From the cell containing the given text, extract its center point as (x, y) coordinate. 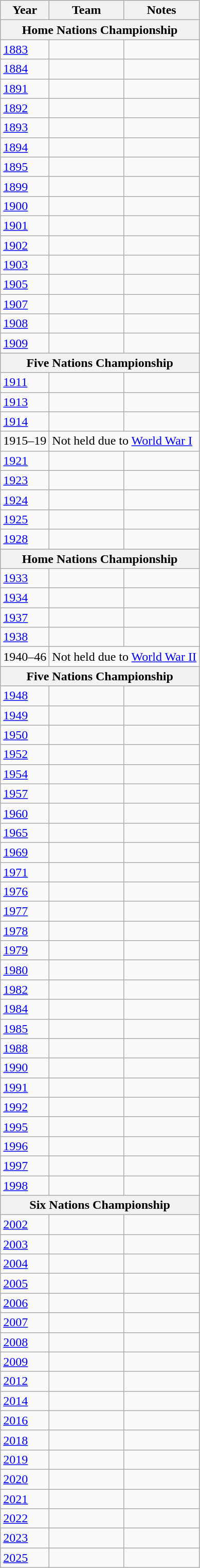
2025 (25, 1558)
1985 (25, 1029)
2005 (25, 1283)
1893 (25, 128)
1952 (25, 754)
1978 (25, 931)
1995 (25, 1126)
1899 (25, 186)
1909 (25, 343)
2014 (25, 1401)
1991 (25, 1087)
1913 (25, 402)
2022 (25, 1519)
1884 (25, 69)
1948 (25, 696)
1977 (25, 911)
1992 (25, 1107)
2009 (25, 1362)
1914 (25, 421)
1921 (25, 461)
1911 (25, 382)
1998 (25, 1185)
1892 (25, 108)
1925 (25, 519)
1949 (25, 715)
1928 (25, 539)
2019 (25, 1459)
1980 (25, 970)
1990 (25, 1068)
2021 (25, 1499)
2016 (25, 1420)
Year (25, 10)
1965 (25, 833)
1905 (25, 285)
1901 (25, 225)
1924 (25, 500)
2006 (25, 1303)
1883 (25, 49)
1915–19 (25, 441)
Notes (161, 10)
1988 (25, 1048)
1937 (25, 618)
2023 (25, 1538)
Six Nations Championship (100, 1205)
1979 (25, 950)
1895 (25, 167)
1971 (25, 872)
1954 (25, 774)
1900 (25, 206)
1976 (25, 892)
2002 (25, 1225)
1940–46 (25, 657)
1902 (25, 245)
1938 (25, 637)
2007 (25, 1323)
Not held due to World War II (124, 657)
1933 (25, 578)
Not held due to World War I (124, 441)
2008 (25, 1342)
2020 (25, 1479)
1957 (25, 794)
1903 (25, 265)
Team (86, 10)
1996 (25, 1146)
1891 (25, 89)
1908 (25, 324)
1907 (25, 304)
2003 (25, 1244)
2004 (25, 1264)
2018 (25, 1440)
2012 (25, 1381)
1997 (25, 1166)
1894 (25, 147)
1923 (25, 480)
1950 (25, 735)
1984 (25, 1009)
1960 (25, 813)
1969 (25, 852)
1982 (25, 990)
1934 (25, 598)
